Capture the cell that displays the provided text and extract its (X, Y) central coordinate. 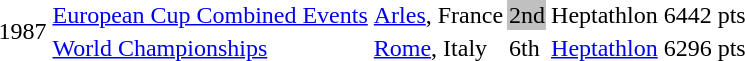
European Cup Combined Events (210, 15)
Arles, France (438, 15)
2nd (528, 15)
Heptathlon (605, 15)
